Output the (X, Y) coordinate of the center of the cell containing the given text.  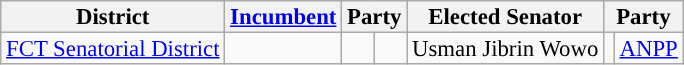
Incumbent (284, 17)
District (113, 17)
ANPP (648, 49)
Usman Jibrin Wowo (506, 49)
Elected Senator (506, 17)
FCT Senatorial District (113, 49)
